Return [x, y] of the center of cell containing provided text 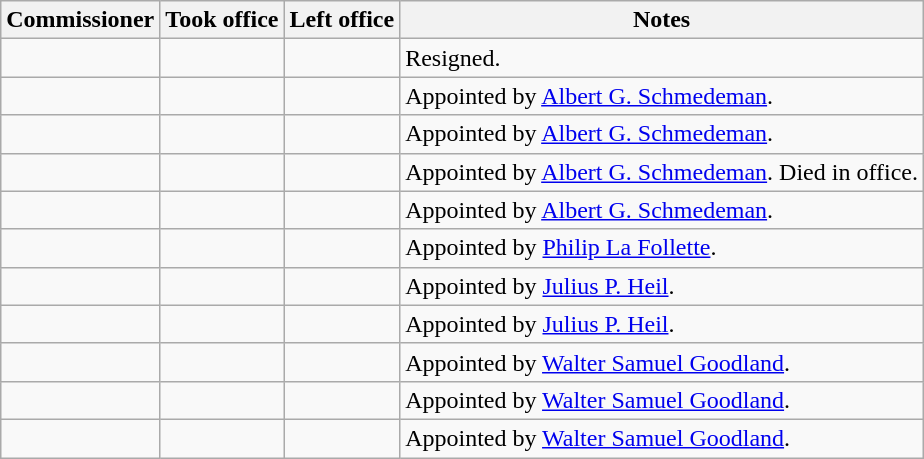
Commissioner [80, 20]
Notes [662, 20]
Appointed by Philip La Follette. [662, 248]
Left office [342, 20]
Took office [222, 20]
Resigned. [662, 58]
Appointed by Albert G. Schmedeman. Died in office. [662, 172]
